Return (x, y) of the center of cell containing provided text 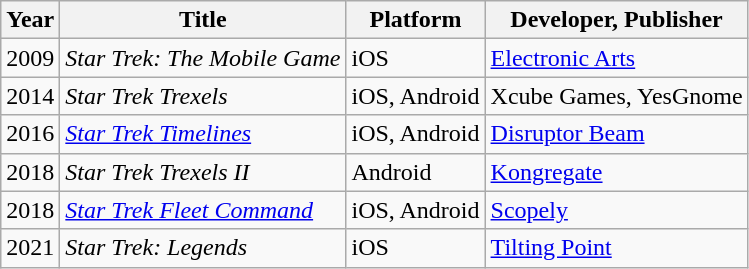
Scopely (616, 210)
Kongregate (616, 172)
Electronic Arts (616, 58)
Star Trek Trexels II (203, 172)
2009 (30, 58)
Star Trek Trexels (203, 96)
Xcube Games, YesGnome (616, 96)
Android (416, 172)
Star Trek: The Mobile Game (203, 58)
Star Trek: Legends (203, 248)
Star Trek Fleet Command (203, 210)
2014 (30, 96)
Year (30, 20)
Developer, Publisher (616, 20)
Title (203, 20)
2016 (30, 134)
2021 (30, 248)
Star Trek Timelines (203, 134)
Tilting Point (616, 248)
Disruptor Beam (616, 134)
Platform (416, 20)
